Return the [X, Y] coordinate for the center point of the cell that contains the specified text.  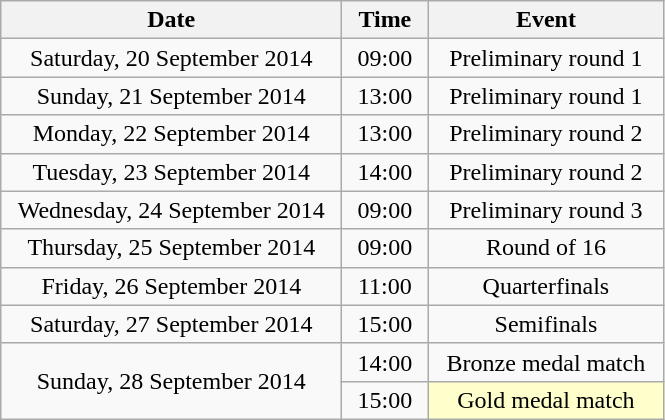
Wednesday, 24 September 2014 [172, 210]
Saturday, 27 September 2014 [172, 324]
Sunday, 28 September 2014 [172, 381]
Thursday, 25 September 2014 [172, 248]
Semifinals [546, 324]
Date [172, 20]
11:00 [385, 286]
Bronze medal match [546, 362]
Tuesday, 23 September 2014 [172, 172]
Quarterfinals [546, 286]
Gold medal match [546, 400]
Preliminary round 3 [546, 210]
Monday, 22 September 2014 [172, 134]
Friday, 26 September 2014 [172, 286]
Sunday, 21 September 2014 [172, 96]
Time [385, 20]
Event [546, 20]
Round of 16 [546, 248]
Saturday, 20 September 2014 [172, 58]
